Return (x, y) of the center of cell containing provided text 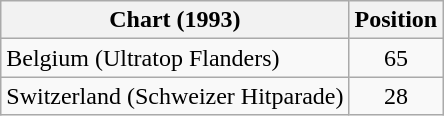
Chart (1993) (175, 20)
65 (396, 58)
Switzerland (Schweizer Hitparade) (175, 96)
Position (396, 20)
28 (396, 96)
Belgium (Ultratop Flanders) (175, 58)
